From the cell containing the given text, extract its center point as (X, Y) coordinate. 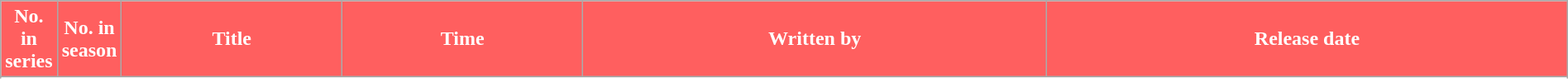
No. inseries (29, 39)
Release date (1307, 39)
Written by (815, 39)
Time (463, 39)
Title (232, 39)
No. inseason (89, 39)
